Provide the [X, Y] coordinate of the cell's center where the given text is located.  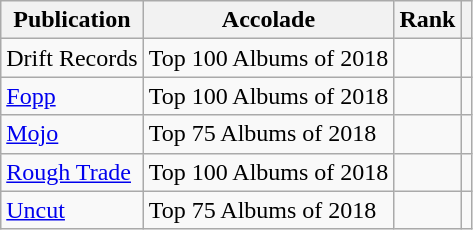
Drift Records [72, 58]
Rank [428, 20]
Accolade [268, 20]
Uncut [72, 210]
Mojo [72, 134]
Rough Trade [72, 172]
Fopp [72, 96]
Publication [72, 20]
